Output the (X, Y) coordinate of the center of the cell containing the given text.  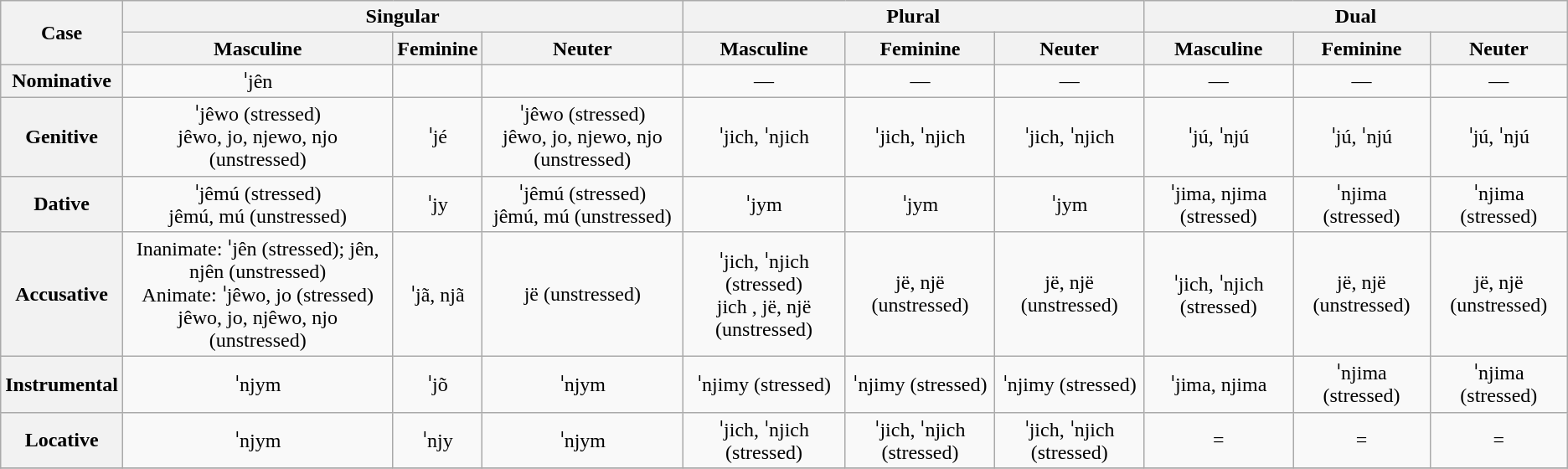
Genitive (62, 137)
ˈjên (257, 81)
Singular (402, 17)
ˈjé (437, 137)
Dual (1356, 17)
ˈjima, njima (stressed) (1219, 204)
jë (unstressed) (583, 295)
ˈnjy (437, 441)
Case (62, 33)
Instrumental (62, 385)
Plural (913, 17)
Nominative (62, 81)
ˈjy (437, 204)
ˈjich, ˈnjich (stressed)jich , jë, një (unstressed) (764, 295)
Inanimate: ˈjên (stressed); jên, njên (unstressed) Animate: ˈjêwo, jo (stressed)jêwo, jo, njêwo, njo (unstressed) (257, 295)
ˈjã, njã (437, 295)
Locative (62, 441)
ˈjõ (437, 385)
Dative (62, 204)
ˈjima, njima (1219, 385)
Accusative (62, 295)
